Scan for the cell matching the given text and deliver its (X, Y) coordinate at center. 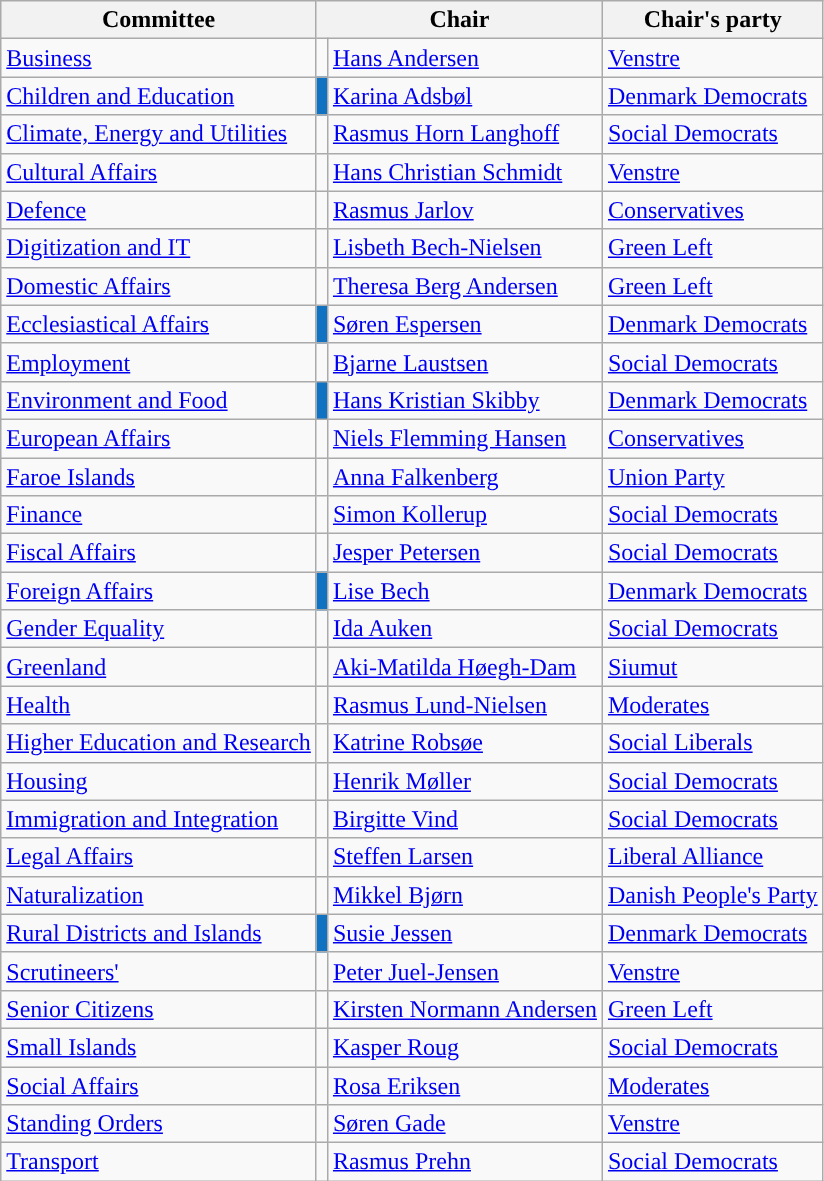
Greenland (159, 667)
Foreign Affairs (159, 591)
Climate, Energy and Utilities (159, 134)
Standing Orders (159, 1124)
Kasper Roug (464, 1047)
Bjarne Laustsen (464, 362)
Children and Education (159, 96)
Finance (159, 515)
Small Islands (159, 1047)
Defence (159, 210)
Health (159, 705)
Jesper Petersen (464, 553)
European Affairs (159, 438)
Immigration and Integration (159, 819)
Environment and Food (159, 400)
Union Party (712, 477)
Digitization and IT (159, 248)
Cultural Affairs (159, 172)
Theresa Berg Andersen (464, 286)
Social Affairs (159, 1085)
Rural Districts and Islands (159, 933)
Lisbeth Bech-Nielsen (464, 248)
Chair's party (712, 20)
Transport (159, 1162)
Housing (159, 781)
Aki-Matilda Høegh-Dam (464, 667)
Rasmus Lund-Nielsen (464, 705)
Kirsten Normann Andersen (464, 1009)
Steffen Larsen (464, 857)
Peter Juel-Jensen (464, 971)
Karina Adsbøl (464, 96)
Hans Christian Schmidt (464, 172)
Chair (459, 20)
Niels Flemming Hansen (464, 438)
Rasmus Horn Langhoff (464, 134)
Hans Kristian Skibby (464, 400)
Hans Andersen (464, 58)
Employment (159, 362)
Henrik Møller (464, 781)
Danish People's Party (712, 895)
Faroe Islands (159, 477)
Søren Espersen (464, 324)
Senior Citizens (159, 1009)
Business (159, 58)
Rasmus Jarlov (464, 210)
Ida Auken (464, 629)
Anna Falkenberg (464, 477)
Scrutineers' (159, 971)
Fiscal Affairs (159, 553)
Birgitte Vind (464, 819)
Lise Bech (464, 591)
Gender Equality (159, 629)
Ecclesiastical Affairs (159, 324)
Siumut (712, 667)
Søren Gade (464, 1124)
Liberal Alliance (712, 857)
Rosa Eriksen (464, 1085)
Naturalization (159, 895)
Social Liberals (712, 743)
Domestic Affairs (159, 286)
Rasmus Prehn (464, 1162)
Committee (159, 20)
Susie Jessen (464, 933)
Katrine Robsøe (464, 743)
Mikkel Bjørn (464, 895)
Legal Affairs (159, 857)
Simon Kollerup (464, 515)
Higher Education and Research (159, 743)
